Capture the cell that displays the provided text and extract its (x, y) central coordinate. 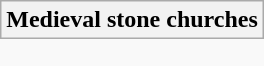
Medieval stone churches (132, 20)
